Detect which cell encompasses the target text, then output its [x, y] center coordinate. 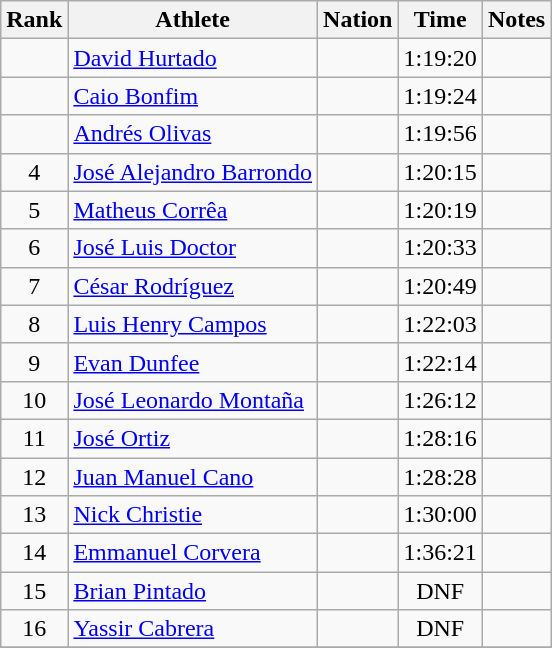
10 [34, 400]
15 [34, 591]
7 [34, 286]
14 [34, 553]
Luis Henry Campos [193, 324]
José Leonardo Montaña [193, 400]
1:20:15 [440, 172]
1:28:16 [440, 438]
Nation [358, 20]
5 [34, 210]
12 [34, 477]
Yassir Cabrera [193, 629]
César Rodríguez [193, 286]
1:19:20 [440, 58]
Athlete [193, 20]
Rank [34, 20]
Caio Bonfim [193, 96]
1:20:33 [440, 248]
11 [34, 438]
David Hurtado [193, 58]
Matheus Corrêa [193, 210]
9 [34, 362]
16 [34, 629]
Brian Pintado [193, 591]
1:20:49 [440, 286]
Andrés Olivas [193, 134]
José Alejandro Barrondo [193, 172]
1:20:19 [440, 210]
1:22:03 [440, 324]
1:28:28 [440, 477]
1:26:12 [440, 400]
Evan Dunfee [193, 362]
8 [34, 324]
1:19:24 [440, 96]
1:30:00 [440, 515]
José Luis Doctor [193, 248]
13 [34, 515]
6 [34, 248]
1:22:14 [440, 362]
1:36:21 [440, 553]
Time [440, 20]
Nick Christie [193, 515]
1:19:56 [440, 134]
Juan Manuel Cano [193, 477]
José Ortiz [193, 438]
4 [34, 172]
Emmanuel Corvera [193, 553]
Notes [516, 20]
